Locate the cell with the specified text and output its (x, y) center coordinate. 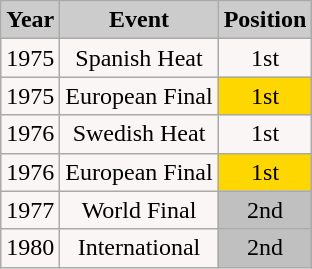
Spanish Heat (139, 58)
Swedish Heat (139, 134)
1980 (30, 248)
Position (265, 20)
Event (139, 20)
International (139, 248)
World Final (139, 210)
1977 (30, 210)
Year (30, 20)
